Determine the [X, Y] coordinate at the center of the cell enclosing the given text.  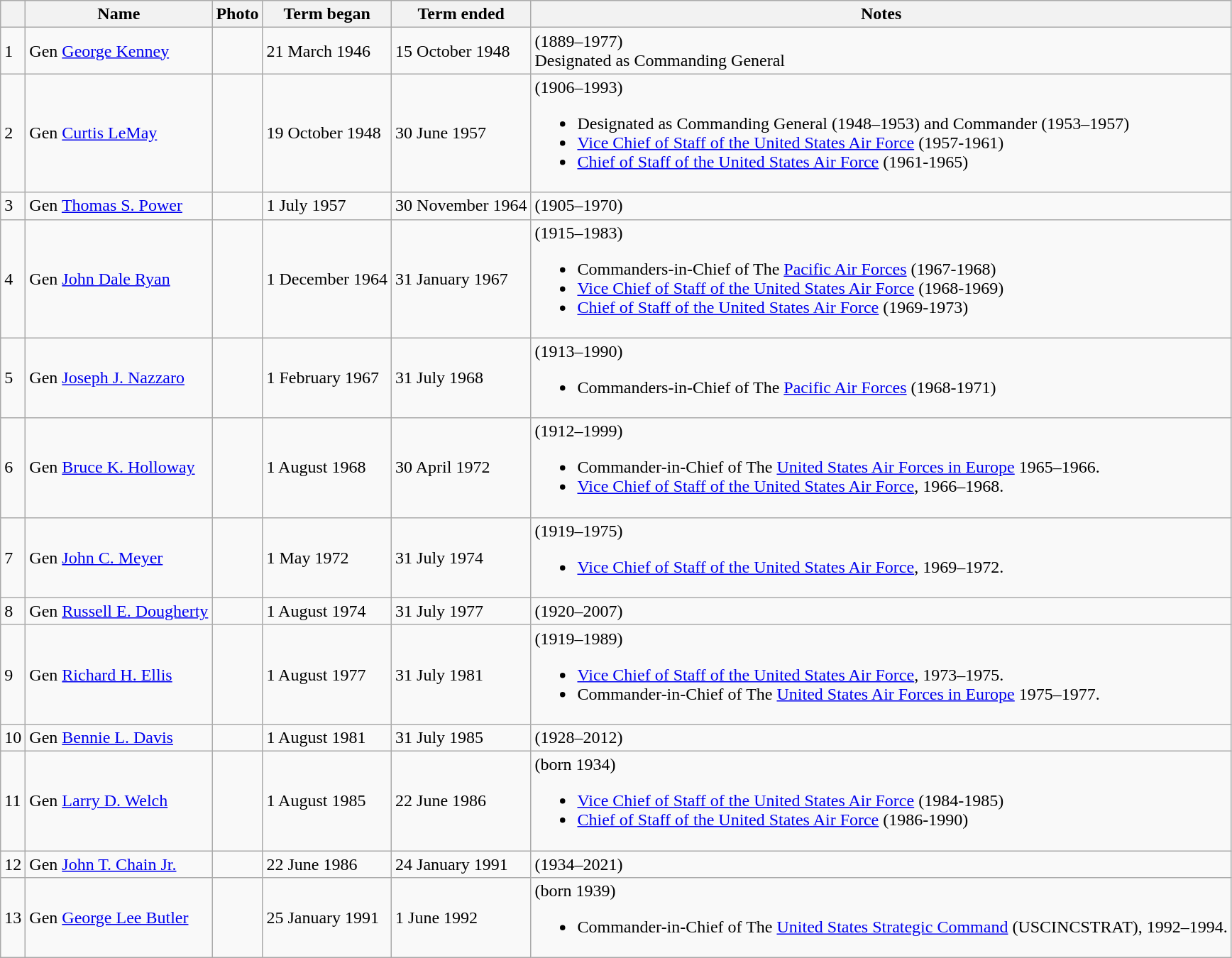
24 January 1991 [461, 864]
31 July 1985 [461, 737]
(1905–1970) [881, 206]
(1934–2021) [881, 864]
(born 1934)Vice Chief of Staff of the United States Air Force (1984-1985)Chief of Staff of the United States Air Force (1986-1990) [881, 800]
(1913–1990)Commanders-in-Chief of The Pacific Air Forces (1968-1971) [881, 378]
13 [13, 918]
2 [13, 133]
1 June 1992 [461, 918]
Term ended [461, 14]
Gen George Lee Butler [119, 918]
19 October 1948 [327, 133]
Gen Richard H. Ellis [119, 674]
Notes [881, 14]
5 [13, 378]
31 January 1967 [461, 278]
1 August 1968 [327, 468]
Gen George Kenney [119, 51]
Gen Joseph J. Nazzaro [119, 378]
(1912–1999)Commander-in-Chief of The United States Air Forces in Europe 1965–1966.Vice Chief of Staff of the United States Air Force, 1966–1968. [881, 468]
Gen Thomas S. Power [119, 206]
Gen Bennie L. Davis [119, 737]
Gen Russell E. Dougherty [119, 611]
6 [13, 468]
1 December 1964 [327, 278]
30 November 1964 [461, 206]
Gen John T. Chain Jr. [119, 864]
1 August 1981 [327, 737]
(1919–1989)Vice Chief of Staff of the United States Air Force, 1973–1975.Commander-in-Chief of The United States Air Forces in Europe 1975–1977. [881, 674]
3 [13, 206]
(1920–2007) [881, 611]
30 April 1972 [461, 468]
Name [119, 14]
1 August 1977 [327, 674]
Gen John Dale Ryan [119, 278]
25 January 1991 [327, 918]
31 July 1981 [461, 674]
Gen Curtis LeMay [119, 133]
(1928–2012) [881, 737]
1 August 1974 [327, 611]
Gen Larry D. Welch [119, 800]
4 [13, 278]
21 March 1946 [327, 51]
Term began [327, 14]
(1919–1975)Vice Chief of Staff of the United States Air Force, 1969–1972. [881, 558]
8 [13, 611]
1 February 1967 [327, 378]
9 [13, 674]
(born 1939)Commander-in-Chief of The United States Strategic Command (USCINCSTRAT), 1992–1994. [881, 918]
15 October 1948 [461, 51]
30 June 1957 [461, 133]
1 May 1972 [327, 558]
31 July 1968 [461, 378]
1 July 1957 [327, 206]
1 [13, 51]
Photo [237, 14]
(1889–1977)Designated as Commanding General [881, 51]
10 [13, 737]
12 [13, 864]
Gen Bruce K. Holloway [119, 468]
11 [13, 800]
7 [13, 558]
1 August 1985 [327, 800]
31 July 1977 [461, 611]
Gen John C. Meyer [119, 558]
31 July 1974 [461, 558]
